Search for the cell housing the specified text and yield its [X, Y] center coordinate. 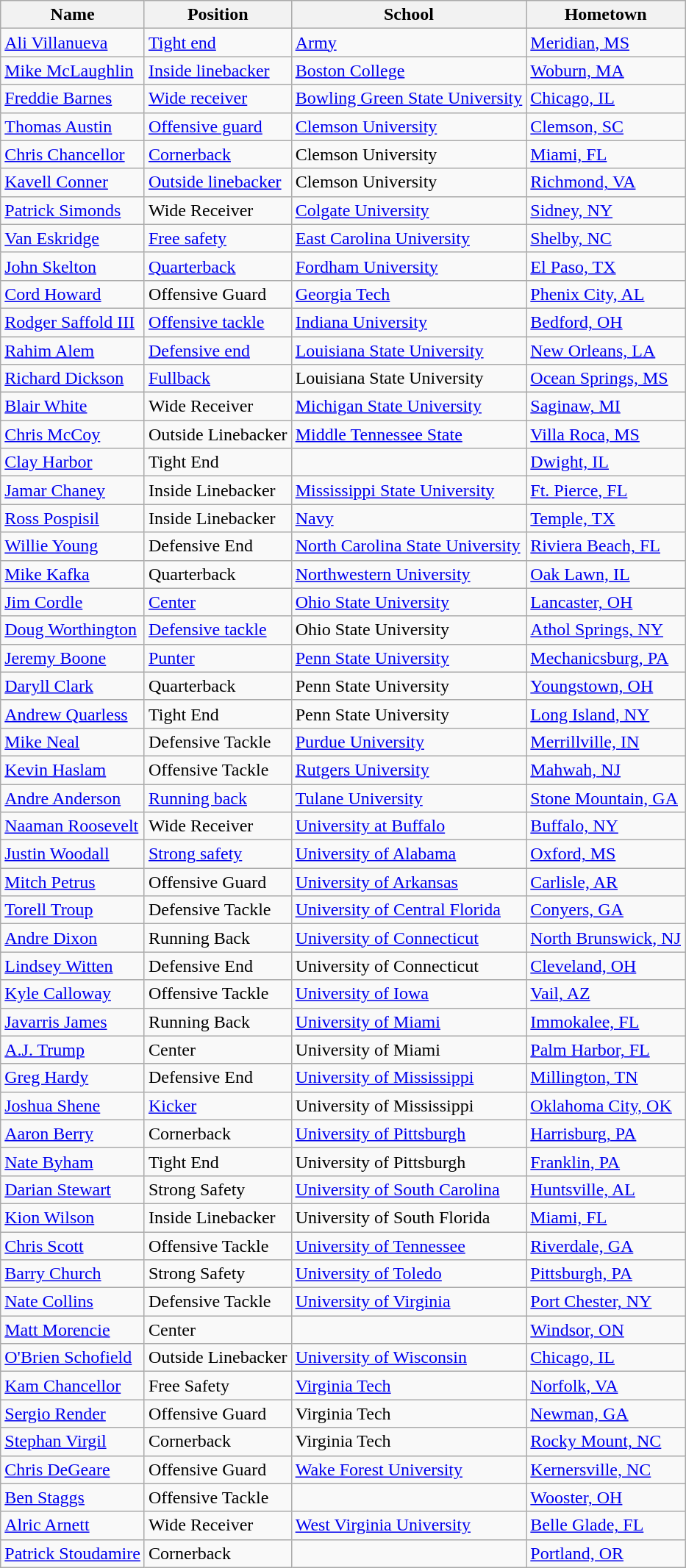
Kion Wilson [73, 1217]
Stephan Virgil [73, 1442]
North Brunswick, NJ [606, 938]
Andrew Quarless [73, 714]
Meridian, MS [606, 43]
Joshua Shene [73, 1106]
Harrisburg, PA [606, 1134]
Chris DeGeare [73, 1469]
John Skelton [73, 266]
Mike Neal [73, 742]
Doug Worthington [73, 630]
Mitch Petrus [73, 882]
Jamar Chaney [73, 490]
Patrick Simonds [73, 210]
University of South Florida [409, 1217]
Carlisle, AR [606, 882]
Clemson, SC [606, 126]
New Orleans, LA [606, 351]
Willie Young [73, 546]
Oklahoma City, OK [606, 1106]
University of South Carolina [409, 1189]
Long Island, NY [606, 714]
Hometown [606, 15]
Chris Chancellor [73, 154]
Ocean Springs, MS [606, 379]
Army [409, 43]
Conyers, GA [606, 910]
Rutgers University [409, 770]
Norfolk, VA [606, 1386]
University at Buffalo [409, 826]
Woburn, MA [606, 71]
Pittsburgh, PA [606, 1274]
Alric Arnett [73, 1525]
Lindsey Witten [73, 966]
Newman, GA [606, 1414]
University of Central Florida [409, 910]
Bowling Green State University [409, 99]
Huntsville, AL [606, 1189]
Villa Roca, MS [606, 434]
Navy [409, 518]
Ross Pospisil [73, 518]
Middle Tennessee State [409, 434]
Windsor, ON [606, 1330]
Shelby, NC [606, 238]
Purdue University [409, 742]
Mahwah, NJ [606, 770]
Ali Villanueva [73, 43]
Rahim Alem [73, 351]
Merrillville, IN [606, 742]
Daryll Clark [73, 686]
Millington, TN [606, 1078]
Kevin Haslam [73, 770]
Jeremy Boone [73, 658]
Youngstown, OH [606, 686]
University of Wisconsin [409, 1358]
Kernersville, NC [606, 1469]
Andre Dixon [73, 938]
Vail, AZ [606, 994]
Freddie Barnes [73, 99]
Inside linebacker [218, 71]
Van Eskridge [73, 238]
Aaron Berry [73, 1134]
University of Virginia [409, 1302]
A.J. Trump [73, 1050]
Clay Harbor [73, 462]
Colgate University [409, 210]
Richard Dickson [73, 379]
Fullback [218, 379]
Saginaw, MI [606, 407]
Mike Kafka [73, 574]
Sergio Render [73, 1414]
Chris McCoy [73, 434]
University of Alabama [409, 854]
Athol Springs, NY [606, 630]
Defensive end [218, 351]
Temple, TX [606, 518]
Portland, OR [606, 1553]
Defensive tackle [218, 630]
Thomas Austin [73, 126]
Ft. Pierce, FL [606, 490]
Buffalo, NY [606, 826]
Patrick Stoudamire [73, 1553]
Wide receiver [218, 99]
Outside linebacker [218, 182]
Strong safety [218, 854]
Name [73, 15]
Wake Forest University [409, 1469]
Greg Hardy [73, 1078]
Franklin, PA [606, 1161]
West Virginia University [409, 1525]
Andre Anderson [73, 798]
Mike McLaughlin [73, 71]
Ben Staggs [73, 1497]
Barry Church [73, 1274]
Port Chester, NY [606, 1302]
Naaman Roosevelt [73, 826]
El Paso, TX [606, 266]
Torell Troup [73, 910]
Riviera Beach, FL [606, 546]
Tulane University [409, 798]
Dwight, IL [606, 462]
University of Arkansas [409, 882]
Nate Byham [73, 1161]
Richmond, VA [606, 182]
Sidney, NY [606, 210]
Kicker [218, 1106]
Offensive tackle [218, 322]
Bedford, OH [606, 322]
Matt Morencie [73, 1330]
Mississippi State University [409, 490]
Darian Stewart [73, 1189]
Riverdale, GA [606, 1246]
Wooster, OH [606, 1497]
Rocky Mount, NC [606, 1442]
Rodger Saffold III [73, 322]
Boston College [409, 71]
Justin Woodall [73, 854]
Palm Harbor, FL [606, 1050]
Cleveland, OH [606, 966]
Stone Mountain, GA [606, 798]
Position [218, 15]
O'Brien Schofield [73, 1358]
Running back [218, 798]
Kavell Conner [73, 182]
North Carolina State University [409, 546]
School [409, 15]
Chris Scott [73, 1246]
Indiana University [409, 322]
Kyle Calloway [73, 994]
Mechanicsburg, PA [606, 658]
University of Tennessee [409, 1246]
Immokalee, FL [606, 1022]
Nate Collins [73, 1302]
Oxford, MS [606, 854]
Cord Howard [73, 294]
Georgia Tech [409, 294]
Phenix City, AL [606, 294]
Offensive guard [218, 126]
Javarris James [73, 1022]
Northwestern University [409, 574]
Blair White [73, 407]
Punter [218, 658]
Belle Glade, FL [606, 1525]
Fordham University [409, 266]
East Carolina University [409, 238]
University of Iowa [409, 994]
Tight end [218, 43]
Jim Cordle [73, 602]
Michigan State University [409, 407]
University of Toledo [409, 1274]
Kam Chancellor [73, 1386]
Oak Lawn, IL [606, 574]
Free Safety [218, 1386]
Free safety [218, 238]
Lancaster, OH [606, 602]
